Provide the (X, Y) coordinate of the cell's center where the given text is located.  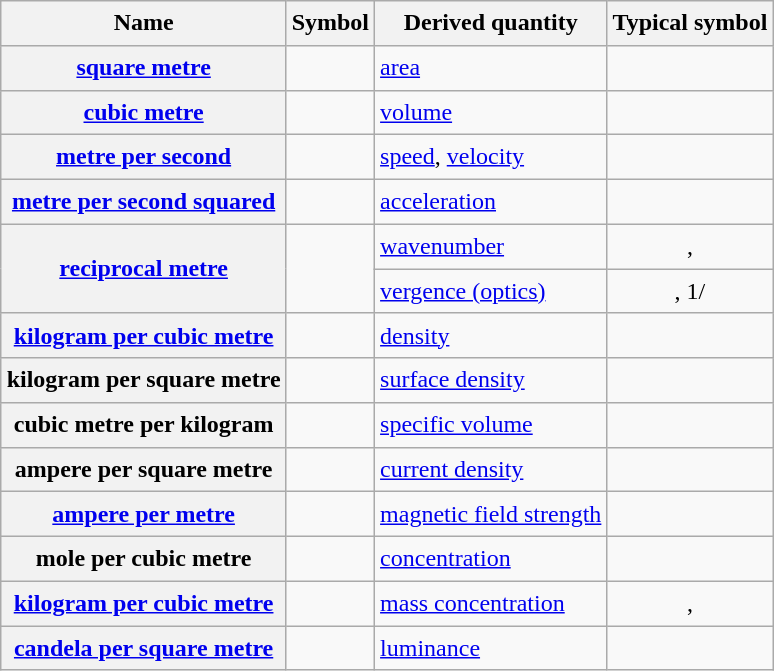
volume (491, 112)
, 1/ (690, 292)
metre per second squared (144, 202)
cubic metre (144, 112)
acceleration (491, 202)
vergence (optics) (491, 292)
current density (491, 470)
concentration (491, 560)
square metre (144, 68)
Derived quantity (491, 24)
Typical symbol (690, 24)
cubic metre per kilogram (144, 426)
specific volume (491, 426)
luminance (491, 648)
candela per square metre (144, 648)
Symbol (330, 24)
density (491, 336)
reciprocal metre (144, 268)
surface density (491, 380)
area (491, 68)
mole per cubic metre (144, 560)
ampere per square metre (144, 470)
magnetic field strength (491, 514)
metre per second (144, 158)
mass concentration (491, 604)
Name (144, 24)
wavenumber (491, 246)
ampere per metre (144, 514)
speed, velocity (491, 158)
kilogram per square metre (144, 380)
